Scan for the cell matching the given text and deliver its (X, Y) coordinate at center. 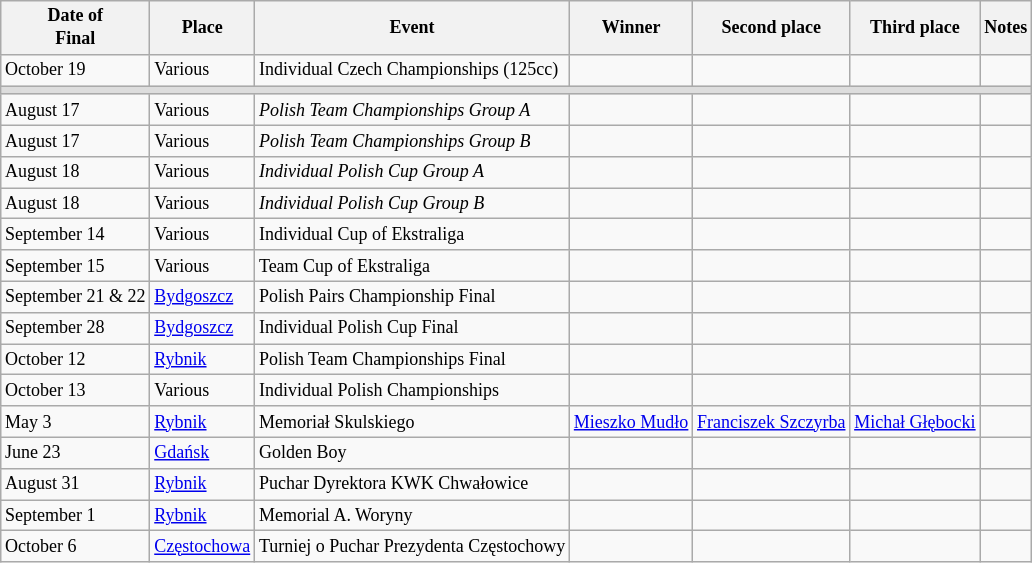
Date ofFinal (76, 28)
Team Cup of Ekstraliga (412, 266)
Puchar Dyrektora KWK Chwałowice (412, 484)
September 15 (76, 266)
Memoriał Skulskiego (412, 422)
Golden Boy (412, 452)
Turniej o Puchar Prezydenta Częstochowy (412, 546)
October 12 (76, 360)
Individual Polish Cup Group A (412, 172)
Individual Polish Cup Final (412, 328)
May 3 (76, 422)
September 1 (76, 516)
Individual Polish Cup Group B (412, 204)
Michał Głębocki (915, 422)
September 21 & 22 (76, 296)
Winner (632, 28)
Polish Team Championships Group B (412, 140)
October 19 (76, 70)
Franciszek Szczyrba (772, 422)
Częstochowa (202, 546)
June 23 (76, 452)
Individual Cup of Ekstraliga (412, 234)
August 31 (76, 484)
Individual Czech Championships (125cc) (412, 70)
Memorial A. Woryny (412, 516)
Individual Polish Championships (412, 390)
September 14 (76, 234)
Second place (772, 28)
Polish Team Championships Group A (412, 110)
Polish Team Championships Final (412, 360)
October 6 (76, 546)
Notes (1006, 28)
Polish Pairs Championship Final (412, 296)
Gdańsk (202, 452)
Third place (915, 28)
Event (412, 28)
Mieszko Mudło (632, 422)
October 13 (76, 390)
September 28 (76, 328)
Place (202, 28)
